Return the (X, Y) coordinate for the center point of the cell that contains the specified text.  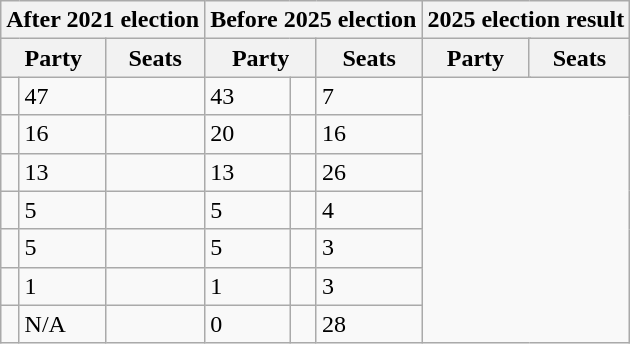
20 (248, 134)
4 (368, 210)
2025 election result (526, 20)
28 (368, 324)
0 (248, 324)
7 (368, 96)
47 (62, 96)
43 (248, 96)
Before 2025 election (314, 20)
N/A (62, 324)
26 (368, 172)
After 2021 election (103, 20)
